Identify which cell holds the provided text, then report its (X, Y) central coordinate. 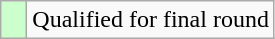
Qualified for final round (151, 20)
